Determine the [x, y] coordinate at the center of the cell enclosing the given text.  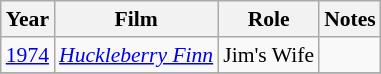
Jim's Wife [268, 55]
Film [136, 19]
Huckleberry Finn [136, 55]
Role [268, 19]
1974 [28, 55]
Notes [350, 19]
Year [28, 19]
